Identify which cell holds the provided text, then report its (x, y) central coordinate. 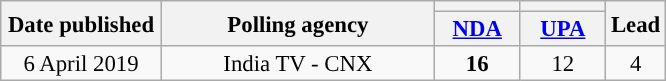
12 (563, 64)
Polling agency (298, 24)
4 (636, 64)
Date published (82, 24)
6 April 2019 (82, 64)
NDA (477, 30)
16 (477, 64)
India TV - CNX (298, 64)
Lead (636, 24)
UPA (563, 30)
